Pinpoint the cell where the given text exists, returning its (X, Y) midpoint coordinate. 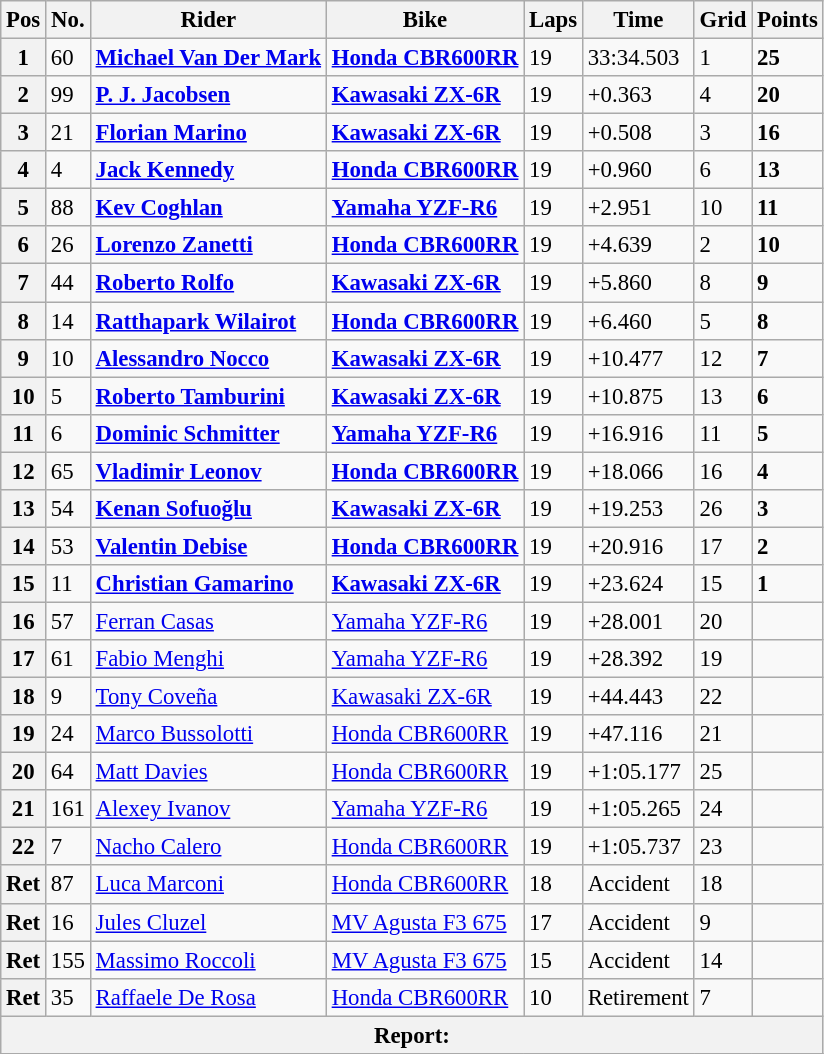
Bike (424, 20)
Luca Marconi (208, 885)
Roberto Tamburini (208, 396)
Ferran Casas (208, 621)
Roberto Rolfo (208, 283)
Matt Davies (208, 772)
+0.508 (638, 133)
Vladimir Leonov (208, 471)
Jack Kennedy (208, 170)
+1:05.265 (638, 809)
65 (68, 471)
+4.639 (638, 245)
35 (68, 997)
+0.363 (638, 95)
23 (722, 847)
61 (68, 659)
+1:05.177 (638, 772)
Dominic Schmitter (208, 433)
+18.066 (638, 471)
+10.875 (638, 396)
Laps (554, 20)
+5.860 (638, 283)
Points (788, 20)
+23.624 (638, 584)
+19.253 (638, 509)
Grid (722, 20)
60 (68, 58)
+44.443 (638, 697)
P. J. Jacobsen (208, 95)
Kev Coghlan (208, 208)
Time (638, 20)
Rider (208, 20)
54 (68, 509)
57 (68, 621)
87 (68, 885)
Michael Van Der Mark (208, 58)
+47.116 (638, 734)
Christian Gamarino (208, 584)
155 (68, 960)
Report: (412, 1035)
+28.001 (638, 621)
Marco Bussolotti (208, 734)
No. (68, 20)
Pos (24, 20)
Valentin Debise (208, 546)
88 (68, 208)
64 (68, 772)
Lorenzo Zanetti (208, 245)
Kenan Sofuoğlu (208, 509)
99 (68, 95)
Fabio Menghi (208, 659)
Nacho Calero (208, 847)
Retirement (638, 997)
44 (68, 283)
+2.951 (638, 208)
Massimo Roccoli (208, 960)
33:34.503 (638, 58)
161 (68, 809)
Tony Coveña (208, 697)
53 (68, 546)
+16.916 (638, 433)
Alexey Ivanov (208, 809)
Jules Cluzel (208, 922)
+10.477 (638, 358)
Alessandro Nocco (208, 358)
Ratthapark Wilairot (208, 321)
+0.960 (638, 170)
+20.916 (638, 546)
Florian Marino (208, 133)
+6.460 (638, 321)
+1:05.737 (638, 847)
Raffaele De Rosa (208, 997)
+28.392 (638, 659)
